Identify which cell holds the provided text, then report its [X, Y] central coordinate. 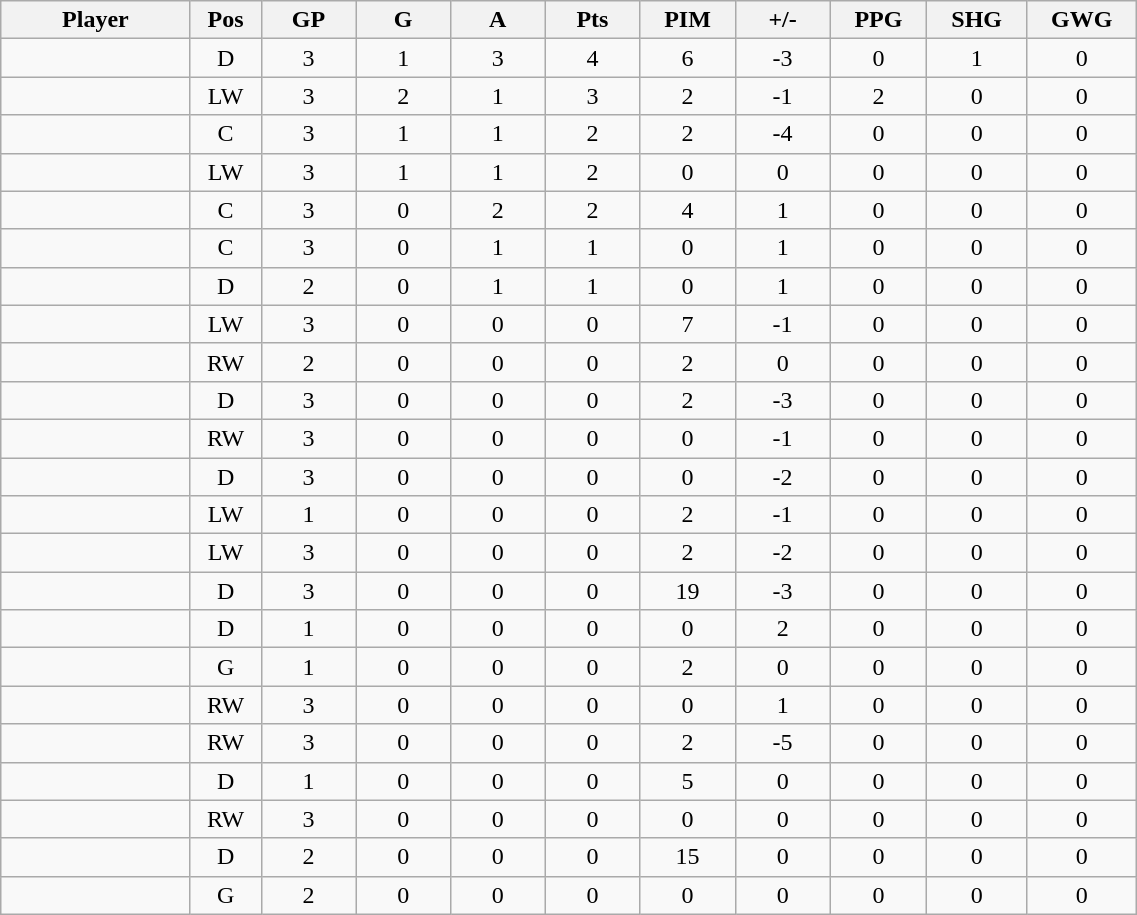
Pos [226, 20]
-5 [782, 743]
GWG [1081, 20]
15 [688, 857]
SHG [977, 20]
PIM [688, 20]
Pts [592, 20]
-4 [782, 134]
+/- [782, 20]
Player [96, 20]
19 [688, 591]
PPG [878, 20]
6 [688, 58]
7 [688, 324]
GP [308, 20]
A [498, 20]
5 [688, 781]
